Identify which cell holds the provided text, then report its [x, y] central coordinate. 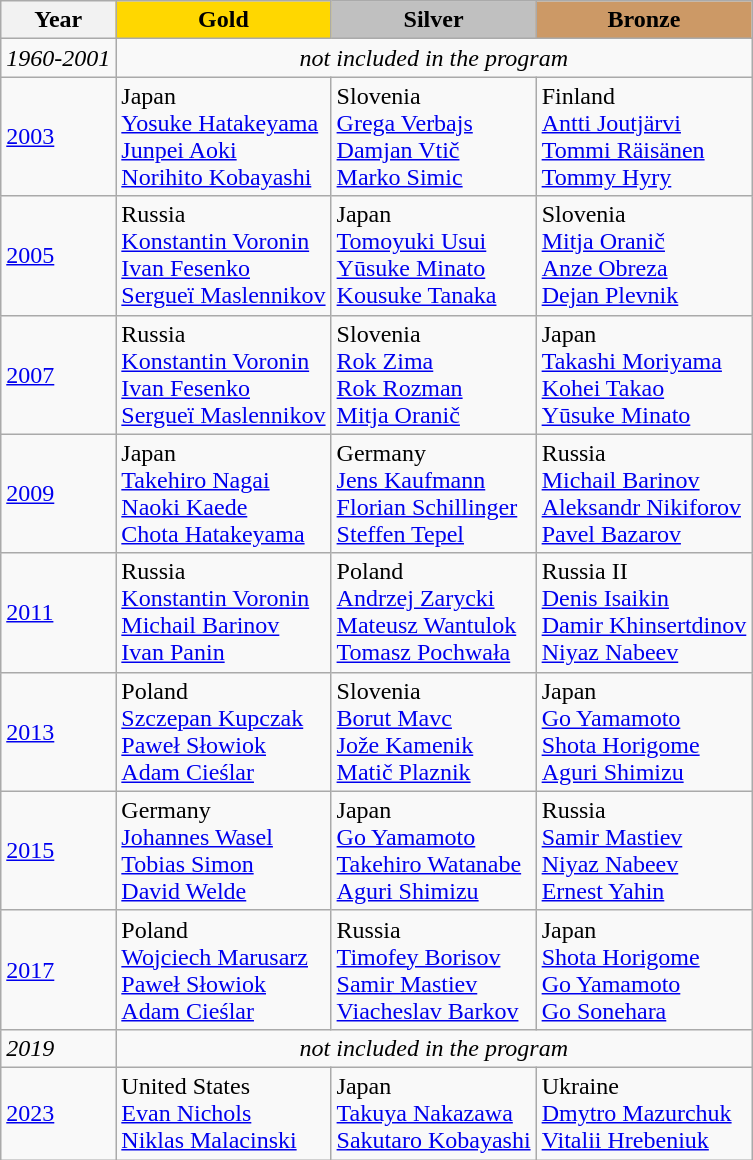
Japan Shota HorigomeGo YamamotoGo Sonehara [644, 970]
2023 [58, 1113]
United States Evan NicholsNiklas Malacinski [224, 1113]
Japan Go YamamotoTakehiro WatanabeAguri Shimizu [434, 850]
2003 [58, 136]
Russia Samir MastievNiyaz NabeevErnest Yahin [644, 850]
Poland Wojciech MarusarzPaweł SłowiokAdam Cieślar [224, 970]
Russia Michail BarinovAleksandr NikiforovPavel Bazarov [644, 494]
Slovenia Borut MavcJože KamenikMatič Plaznik [434, 732]
Slovenia Mitja OraničAnze ObrezaDejan Plevnik [644, 256]
Japan Go YamamotoShota HorigomeAguri Shimizu [644, 732]
2011 [58, 612]
Russia Konstantin VoroninMichail BarinovIvan Panin [224, 612]
Slovenia Rok ZimaRok RozmanMitja Oranič [434, 374]
2005 [58, 256]
2009 [58, 494]
Finland Antti JoutjärviTommi RäisänenTommy Hyry [644, 136]
Poland Andrzej ZaryckiMateusz WantulokTomasz Pochwała [434, 612]
Germany Johannes WaselTobias SimonDavid Welde [224, 850]
2019 [58, 1048]
2017 [58, 970]
Japan Takuya NakazawaSakutaro Kobayashi [434, 1113]
1960-2001 [58, 58]
Silver [434, 20]
Russia II Denis IsaikinDamir KhinsertdinovNiyaz Nabeev [644, 612]
Bronze [644, 20]
2015 [58, 850]
Gold [224, 20]
Japan Tomoyuki UsuiYūsuke MinatoKousuke Tanaka [434, 256]
Year [58, 20]
Russia Timofey BorisovSamir MastievViacheslav Barkov [434, 970]
Japan Takehiro NagaiNaoki KaedeChota Hatakeyama [224, 494]
Germany Jens KaufmannFlorian SchillingerSteffen Tepel [434, 494]
2007 [58, 374]
2013 [58, 732]
Ukraine Dmytro MazurchukVitalii Hrebeniuk [644, 1113]
Poland Szczepan KupczakPaweł SłowiokAdam Cieślar [224, 732]
Japan Takashi MoriyamaKohei TakaoYūsuke Minato [644, 374]
Japan Yosuke HatakeyamaJunpei AokiNorihito Kobayashi [224, 136]
Slovenia Grega VerbajsDamjan VtičMarko Simic [434, 136]
